For the text-containing cell, return its midpoint in [x, y] coordinate format. 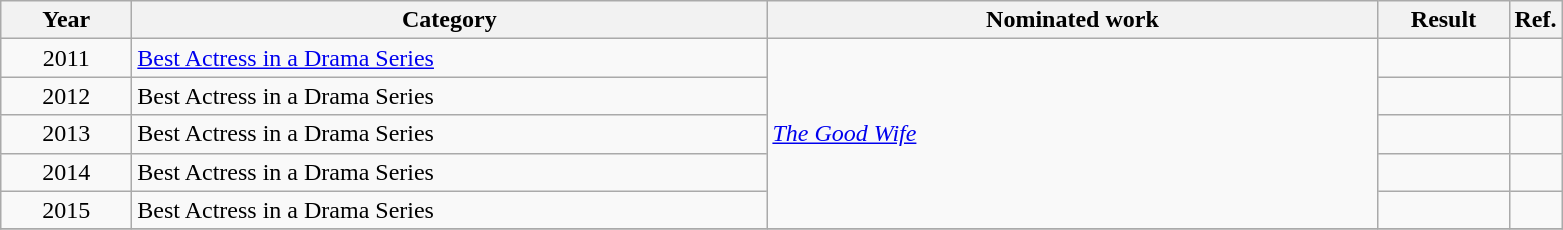
Category [450, 20]
The Good Wife [1072, 134]
Nominated work [1072, 20]
2013 [66, 134]
Year [66, 20]
2012 [66, 96]
2014 [66, 172]
2015 [66, 210]
Result [1444, 20]
2011 [66, 58]
Ref. [1536, 20]
